Identify which cell holds the provided text, then report its [x, y] central coordinate. 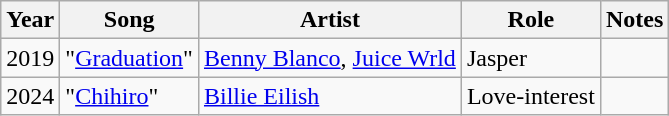
Benny Blanco, Juice Wrld [330, 58]
Love-interest [530, 96]
Artist [330, 20]
"Chihiro" [130, 96]
Jasper [530, 58]
2024 [30, 96]
"Graduation" [130, 58]
Billie Eilish [330, 96]
Year [30, 20]
Song [130, 20]
Notes [634, 20]
Role [530, 20]
2019 [30, 58]
